Identify which cell holds the provided text, then report its (X, Y) central coordinate. 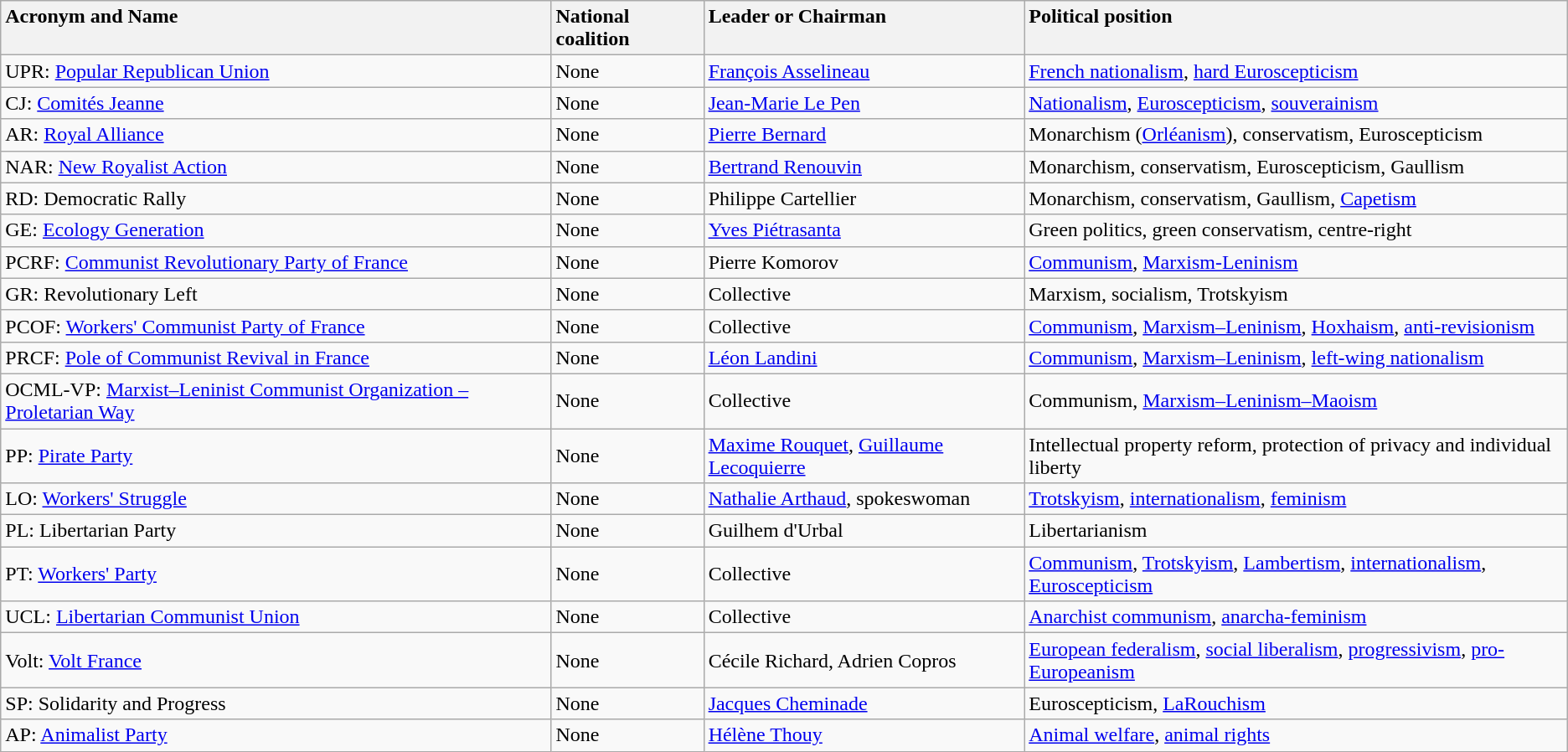
OCML-VP: Marxist–Leninist Communist Organization – Proletarian Way (276, 400)
Marxism, socialism, Trotskyism (1297, 294)
Jean-Marie Le Pen (864, 103)
UPR: Popular Republican Union (276, 71)
PT: Workers' Party (276, 574)
Nationalism, Euroscepticism, souverainism (1297, 103)
LO: Workers' Struggle (276, 499)
PL: Libertarian Party (276, 531)
Libertarianism (1297, 531)
Communism, Trotskyism, Lambertism, internationalism, Euroscepticism (1297, 574)
UCL: Libertarian Communist Union (276, 617)
Yves Piétrasanta (864, 230)
RD: Democratic Rally (276, 198)
Pierre Komorov (864, 262)
NAR: New Royalist Action (276, 167)
Green politics, green conservatism, centre-right (1297, 230)
Trotskyism, internationalism, feminism (1297, 499)
Bertrand Renouvin (864, 167)
Animal welfare, animal rights (1297, 735)
PP: Pirate Party (276, 456)
GE: Ecology Generation (276, 230)
PCRF: Communist Revolutionary Party of France (276, 262)
Intellectual property reform, protection of privacy and individual liberty (1297, 456)
Political position (1297, 28)
Jacques Cheminade (864, 703)
National coalition (627, 28)
AP: Animalist Party (276, 735)
CJ: Comités Jeanne (276, 103)
GR: Revolutionary Left (276, 294)
French nationalism, hard Euroscepticism (1297, 71)
Volt: Volt France (276, 660)
Monarchism (Orléanism), conservatism, Euroscepticism (1297, 135)
PCOF: Workers' Communist Party of France (276, 326)
Monarchism, conservatism, Gaullism, Capetism (1297, 198)
Leader or Chairman (864, 28)
Euroscepticism, LaRouchism (1297, 703)
Acronym and Name (276, 28)
European federalism, social liberalism, progressivism, pro-Europeanism (1297, 660)
AR: Royal Alliance (276, 135)
Pierre Bernard (864, 135)
Léon Landini (864, 358)
PRCF: Pole of Communist Revival in France (276, 358)
SP: Solidarity and Progress (276, 703)
Guilhem d'Urbal (864, 531)
Monarchism, conservatism, Euroscepticism, Gaullism (1297, 167)
Cécile Richard, Adrien Copros (864, 660)
Nathalie Arthaud, spokeswoman (864, 499)
Maxime Rouquet, Guillaume Lecoquierre (864, 456)
Communism, Marxism–Leninism, Hoxhaism, anti-revisionism (1297, 326)
Communism, Marxism–Leninism, left-wing nationalism (1297, 358)
Anarchist communism, anarcha-feminism (1297, 617)
Communism, Marxism–Leninism–Maoism (1297, 400)
Communism, Marxism-Leninism (1297, 262)
Philippe Cartellier (864, 198)
Hélène Thouy (864, 735)
François Asselineau (864, 71)
